Capture the cell that displays the provided text and extract its (X, Y) central coordinate. 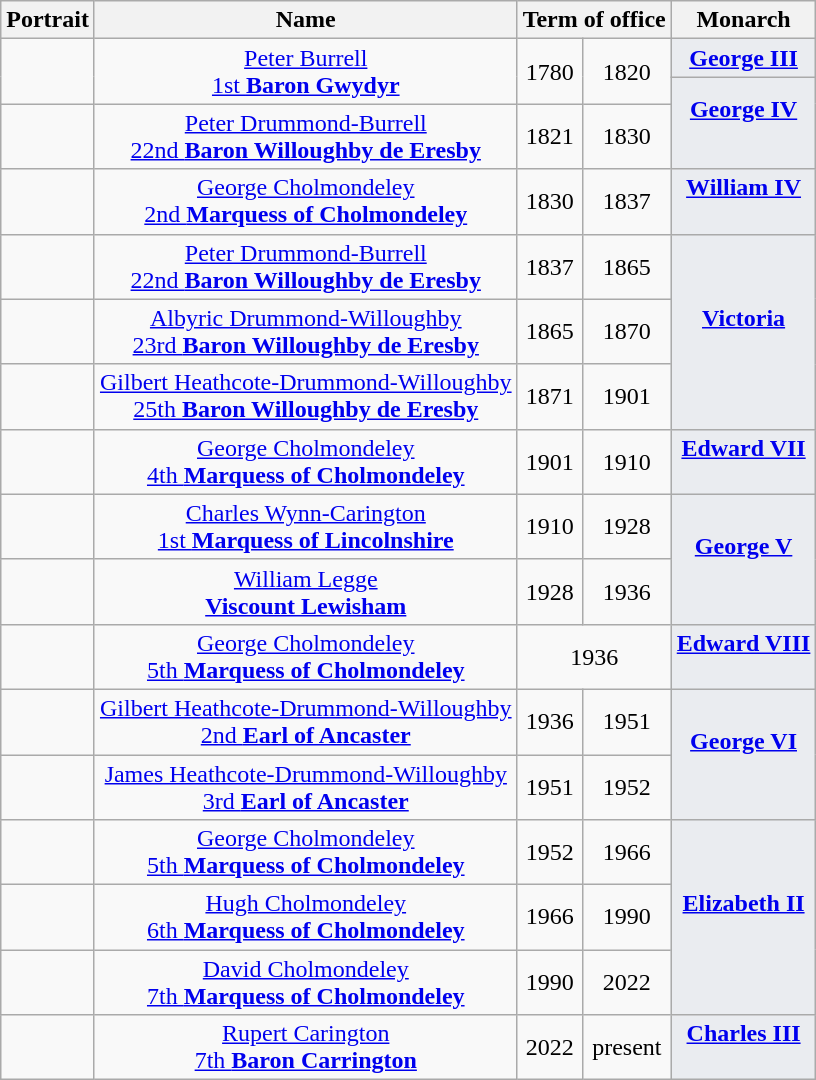
David Cholmondeley7th Marquess of Cholmondeley (306, 982)
William LeggeViscount Lewisham (306, 592)
Charles III (744, 1048)
present (626, 1048)
George IV (744, 123)
Elizabeth II (744, 918)
George VI (744, 754)
George V (744, 559)
1780 (550, 72)
Rupert Carington7th Baron Carrington (306, 1048)
Portrait (48, 20)
Monarch (744, 20)
Term of office (594, 20)
Hugh Cholmondeley6th Marquess of Cholmondeley (306, 918)
William IV (744, 202)
Albyric Drummond-Willoughby23rd Baron Willoughby de Eresby (306, 332)
George Cholmondeley4th Marquess of Cholmondeley (306, 462)
Name (306, 20)
Victoria (744, 332)
Peter Burrell1st Baron Gwydyr (306, 72)
1821 (550, 136)
Gilbert Heathcote-Drummond-Willoughby2nd Earl of Ancaster (306, 722)
George III (744, 58)
Edward VIII (744, 656)
1871 (550, 396)
1820 (626, 72)
Gilbert Heathcote-Drummond-Willoughby25th Baron Willoughby de Eresby (306, 396)
Edward VII (744, 462)
Charles Wynn-Carington1st Marquess of Lincolnshire (306, 526)
James Heathcote-Drummond-Willoughby3rd Earl of Ancaster (306, 786)
1870 (626, 332)
George Cholmondeley2nd Marquess of Cholmondeley (306, 202)
